Scan for the cell matching the given text and deliver its [x, y] coordinate at center. 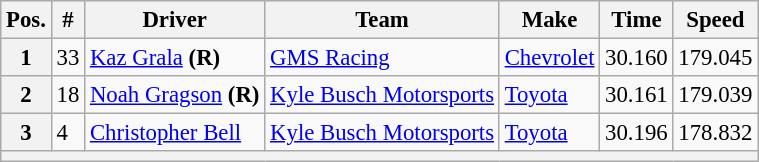
Driver [175, 20]
18 [68, 95]
Noah Gragson (R) [175, 95]
178.832 [716, 133]
1 [26, 58]
Speed [716, 20]
3 [26, 133]
30.160 [636, 58]
# [68, 20]
Kaz Grala (R) [175, 58]
2 [26, 95]
Christopher Bell [175, 133]
33 [68, 58]
179.039 [716, 95]
Pos. [26, 20]
30.161 [636, 95]
Time [636, 20]
Chevrolet [549, 58]
179.045 [716, 58]
Team [382, 20]
GMS Racing [382, 58]
Make [549, 20]
4 [68, 133]
30.196 [636, 133]
